Locate the cell with the specified text and output its [X, Y] center coordinate. 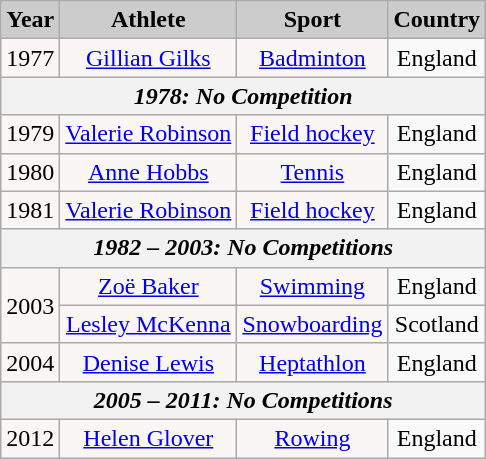
Country [437, 20]
1981 [30, 210]
Zoë Baker [148, 286]
Scotland [437, 324]
Snowboarding [312, 324]
Year [30, 20]
Denise Lewis [148, 362]
1978: No Competition [244, 96]
Helen Glover [148, 438]
Badminton [312, 58]
1982 – 2003: No Competitions [244, 248]
2004 [30, 362]
2005 – 2011: No Competitions [244, 400]
1977 [30, 58]
Athlete [148, 20]
Lesley McKenna [148, 324]
Gillian Gilks [148, 58]
Heptathlon [312, 362]
1979 [30, 134]
2003 [30, 305]
Swimming [312, 286]
Rowing [312, 438]
2012 [30, 438]
Sport [312, 20]
Anne Hobbs [148, 172]
Tennis [312, 172]
1980 [30, 172]
